Provide the [X, Y] coordinate of the cell's center where the given text is located.  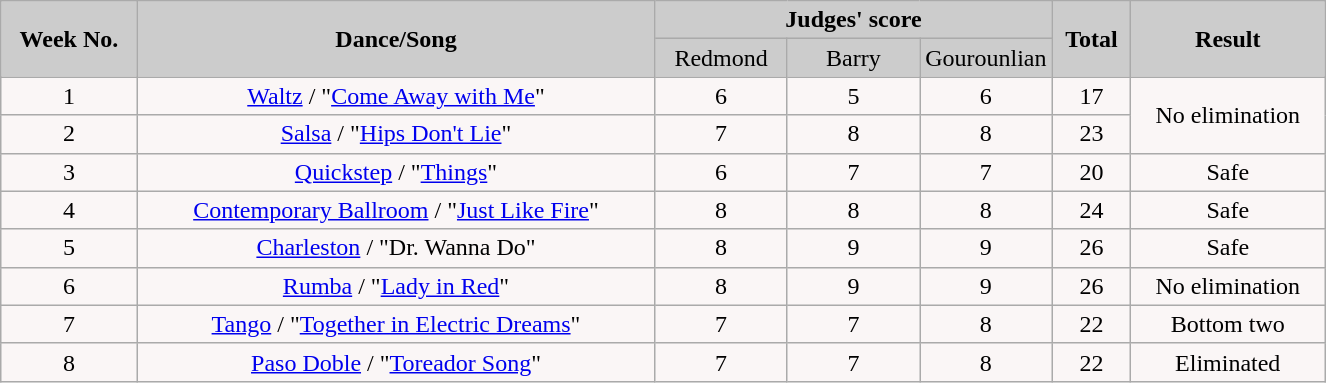
4 [69, 210]
Waltz / "Come Away with Me" [396, 96]
Dance/Song [396, 39]
17 [1092, 96]
2 [69, 134]
Barry [853, 58]
Charleston / "Dr. Wanna Do" [396, 248]
1 [69, 96]
Total [1092, 39]
20 [1092, 172]
3 [69, 172]
Paso Doble / "Toreador Song" [396, 362]
Eliminated [1228, 362]
Result [1228, 39]
Week No. [69, 39]
Contemporary Ballroom / "Just Like Fire" [396, 210]
Redmond [721, 58]
24 [1092, 210]
Judges' score [854, 20]
Rumba / "Lady in Red" [396, 286]
Bottom two [1228, 324]
Quickstep / "Things" [396, 172]
Gourounlian [986, 58]
Salsa / "Hips Don't Lie" [396, 134]
Tango / "Together in Electric Dreams" [396, 324]
23 [1092, 134]
